Pinpoint the cell where the given text exists, returning its (X, Y) midpoint coordinate. 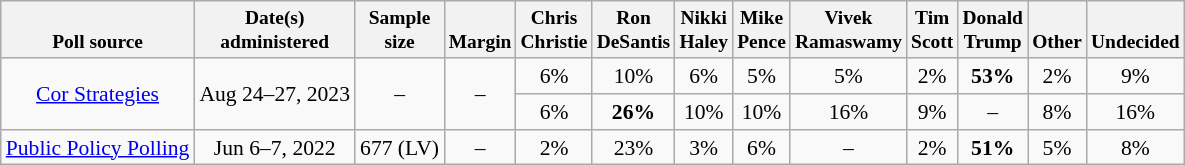
Aug 24–27, 2023 (274, 94)
Samplesize (400, 30)
Undecided (1135, 30)
Cor Strategies (98, 94)
Date(s)administered (274, 30)
TimScott (932, 30)
ChrisChristie (554, 30)
26% (634, 112)
53% (993, 76)
Other (1058, 30)
MikePence (762, 30)
Margin (480, 30)
Poll source (98, 30)
8% (1058, 112)
DonaldTrump (993, 30)
VivekRamaswamy (848, 30)
RonDeSantis (634, 30)
NikkiHaley (704, 30)
